Pinpoint the cell where the given text exists, returning its (X, Y) midpoint coordinate. 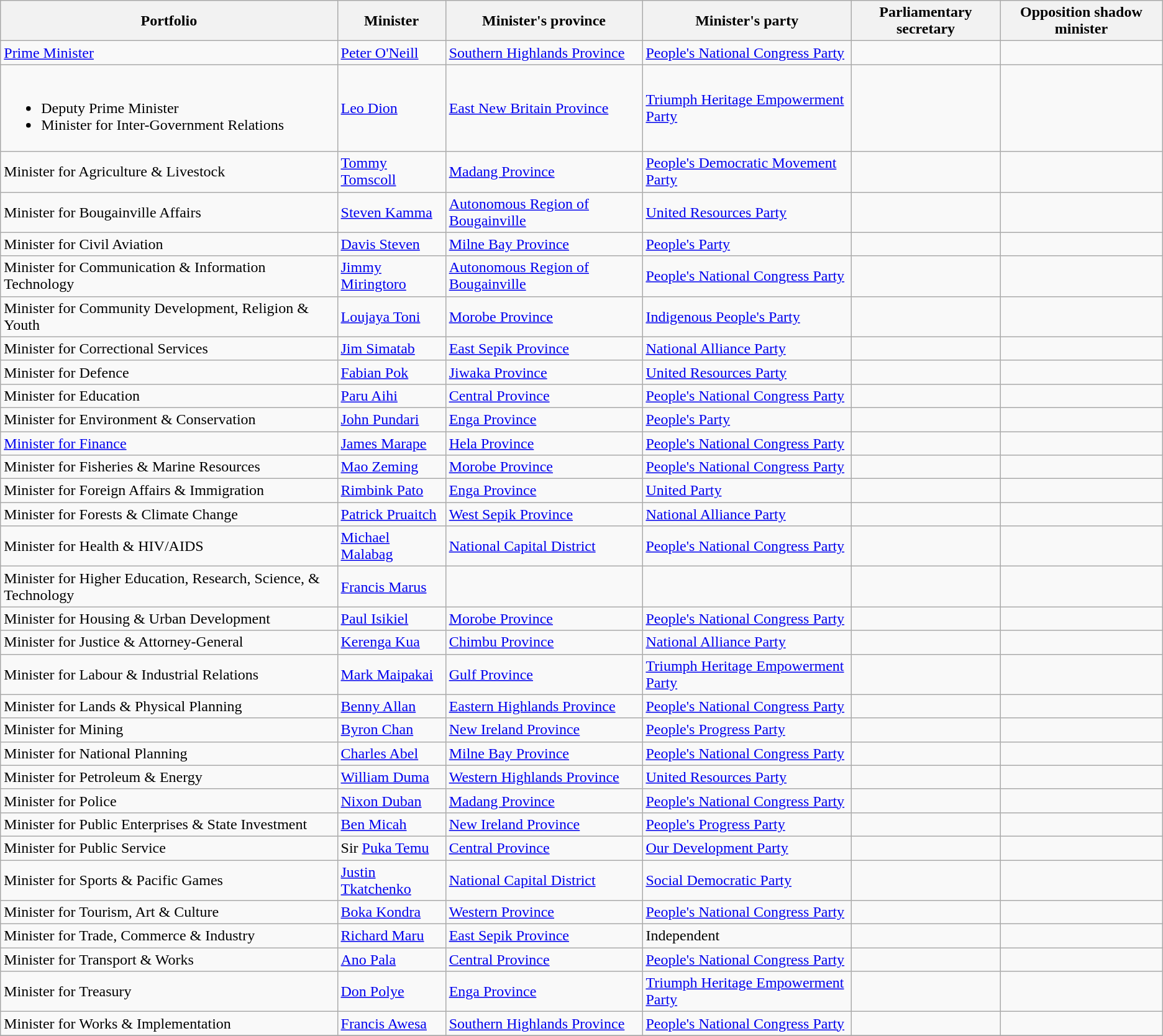
Jim Simatab (391, 348)
Minister for Housing & Urban Development (169, 619)
Michael Malabag (391, 547)
Minister for Fisheries & Marine Resources (169, 467)
Peter O'Neill (391, 53)
Minister for Community Development, Religion & Youth (169, 317)
Loujaya Toni (391, 317)
Minister for Treasury (169, 991)
Parliamentary secretary (926, 21)
Minister for Petroleum & Energy (169, 777)
Jiwaka Province (544, 372)
Charles Abel (391, 753)
People's Democratic Movement Party (747, 171)
Minister's province (544, 21)
Paru Aihi (391, 396)
Minister for National Planning (169, 753)
Minister for Trade, Commerce & Industry (169, 936)
Minister for Defence (169, 372)
Minister for Labour & Industrial Relations (169, 675)
Fabian Pok (391, 372)
Minister for Public Enterprises & State Investment (169, 824)
Minister for Higher Education, Research, Science, & Technology (169, 586)
Opposition shadow minister (1082, 21)
United Party (747, 491)
Francis Marus (391, 586)
Western Province (544, 912)
Western Highlands Province (544, 777)
Paul Isikiel (391, 619)
Leo Dion (391, 108)
Kerenga Kua (391, 642)
Minister for Correctional Services (169, 348)
Minister (391, 21)
James Marape (391, 443)
Minister for Tourism, Art & Culture (169, 912)
Indigenous People's Party (747, 317)
Minister for Works & Implementation (169, 1024)
Tommy Tomscoll (391, 171)
Sir Puka Temu (391, 848)
Minister for Justice & Attorney-General (169, 642)
Boka Kondra (391, 912)
Deputy Prime MinisterMinister for Inter-Government Relations (169, 108)
Minister for Agriculture & Livestock (169, 171)
Rimbink Pato (391, 491)
Prime Minister (169, 53)
East New Britain Province (544, 108)
West Sepik Province (544, 514)
John Pundari (391, 419)
Minister for Police (169, 801)
Patrick Pruaitch (391, 514)
Jimmy Miringtoro (391, 276)
Minister for Education (169, 396)
Minister for Sports & Pacific Games (169, 879)
Independent (747, 936)
Steven Kamma (391, 212)
Minister for Environment & Conservation (169, 419)
Chimbu Province (544, 642)
Minister for Finance (169, 443)
Our Development Party (747, 848)
Mao Zeming (391, 467)
Minister for Bougainville Affairs (169, 212)
Minister for Lands & Physical Planning (169, 706)
Minister for Civil Aviation (169, 244)
Justin Tkatchenko (391, 879)
Ben Micah (391, 824)
Minister for Transport & Works (169, 960)
Davis Steven (391, 244)
Francis Awesa (391, 1024)
Mark Maipakai (391, 675)
Social Democratic Party (747, 879)
Minister for Foreign Affairs & Immigration (169, 491)
Minister's party (747, 21)
Gulf Province (544, 675)
Minister for Forests & Climate Change (169, 514)
Eastern Highlands Province (544, 706)
Ano Pala (391, 960)
Minister for Mining (169, 730)
Don Polye (391, 991)
Byron Chan (391, 730)
Minister for Communication & Information Technology (169, 276)
Nixon Duban (391, 801)
Richard Maru (391, 936)
Benny Allan (391, 706)
Hela Province (544, 443)
Portfolio (169, 21)
Minister for Public Service (169, 848)
William Duma (391, 777)
Minister for Health & HIV/AIDS (169, 547)
